Pinpoint the cell where the given text exists, returning its (x, y) midpoint coordinate. 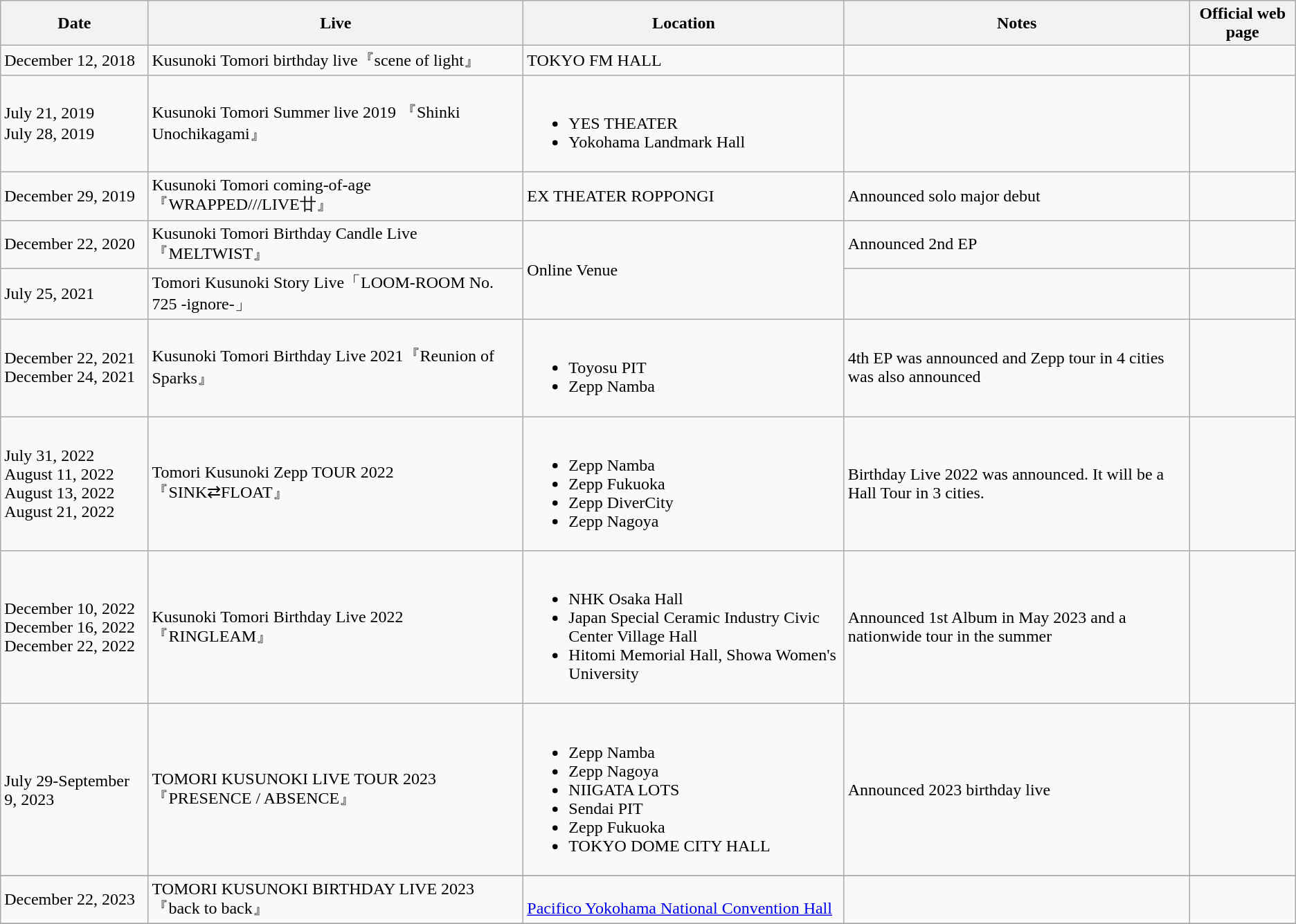
Kusunoki Tomori Birthday Candle Live『MELTWIST』 (336, 244)
Kusunoki Tomori Birthday Live 2022『RINGLEAM』 (336, 627)
4th EP was announced and Zepp tour in 4 cities was also announced (1016, 368)
Live (336, 24)
Kusunoki Tomori birthday live『scene of light』 (336, 61)
December 29, 2019 (75, 196)
Tomori Kusunoki Zepp TOUR 2022『SINK⇄FLOAT』 (336, 484)
December 22, 2020 (75, 244)
EX THEATER ROPPONGI (684, 196)
Zepp NambaZepp NagoyaNIIGATA LOTSSendai PITZepp FukuokaTOKYO DOME CITY HALL (684, 790)
TOMORI KUSUNOKI LIVE TOUR 2023 『PRESENCE / ABSENCE』 (336, 790)
NHK Osaka HallJapan Special Ceramic Industry Civic Center Village HallHitomi Memorial Hall, Showa Women's University (684, 627)
Kusunoki Tomori coming-of-age 『WRAPPED///LIVE廿』 (336, 196)
Notes (1016, 24)
December 12, 2018 (75, 61)
Location (684, 24)
December 22, 2021 December 24, 2021 (75, 368)
TOKYO FM HALL (684, 61)
YES THEATERYokohama Landmark Hall (684, 123)
Pacifico Yokohama National Convention Hall (684, 900)
Birthday Live 2022 was announced. It will be a Hall Tour in 3 cities. (1016, 484)
July 21, 2019 July 28, 2019 (75, 123)
July 25, 2021 (75, 294)
Tomori Kusunoki Story Live「LOOM-ROOM No. 725 -ignore-」 (336, 294)
Online Venue (684, 270)
Toyosu PITZepp Namba (684, 368)
TOMORI KUSUNOKI BIRTHDAY LIVE 2023 『back to back』 (336, 900)
Kusunoki Tomori Summer live 2019 『Shinki Unochikagami』 (336, 123)
Announced 1st Album in May 2023 and a nationwide tour in the summer (1016, 627)
Kusunoki Tomori Birthday Live 2021『Reunion of Sparks』 (336, 368)
July 29-September 9, 2023 (75, 790)
Announced 2023 birthday live (1016, 790)
Official web page (1242, 24)
December 22, 2023 (75, 900)
Announced 2nd EP (1016, 244)
Announced solo major debut (1016, 196)
December 10, 2022 December 16, 2022 December 22, 2022 (75, 627)
Date (75, 24)
Zepp NambaZepp FukuokaZepp DiverCityZepp Nagoya (684, 484)
July 31, 2022 August 11, 2022 August 13, 2022 August 21, 2022 (75, 484)
